Identify which cell holds the provided text, then report its [X, Y] central coordinate. 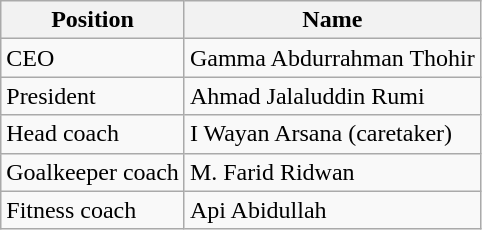
I Wayan Arsana (caretaker) [332, 134]
CEO [93, 58]
Api Abidullah [332, 210]
Gamma Abdurrahman Thohir [332, 58]
M. Farid Ridwan [332, 172]
Name [332, 20]
Position [93, 20]
Head coach [93, 134]
President [93, 96]
Ahmad Jalaluddin Rumi [332, 96]
Fitness coach [93, 210]
Goalkeeper coach [93, 172]
